Pinpoint the cell where the given text exists, returning its [x, y] midpoint coordinate. 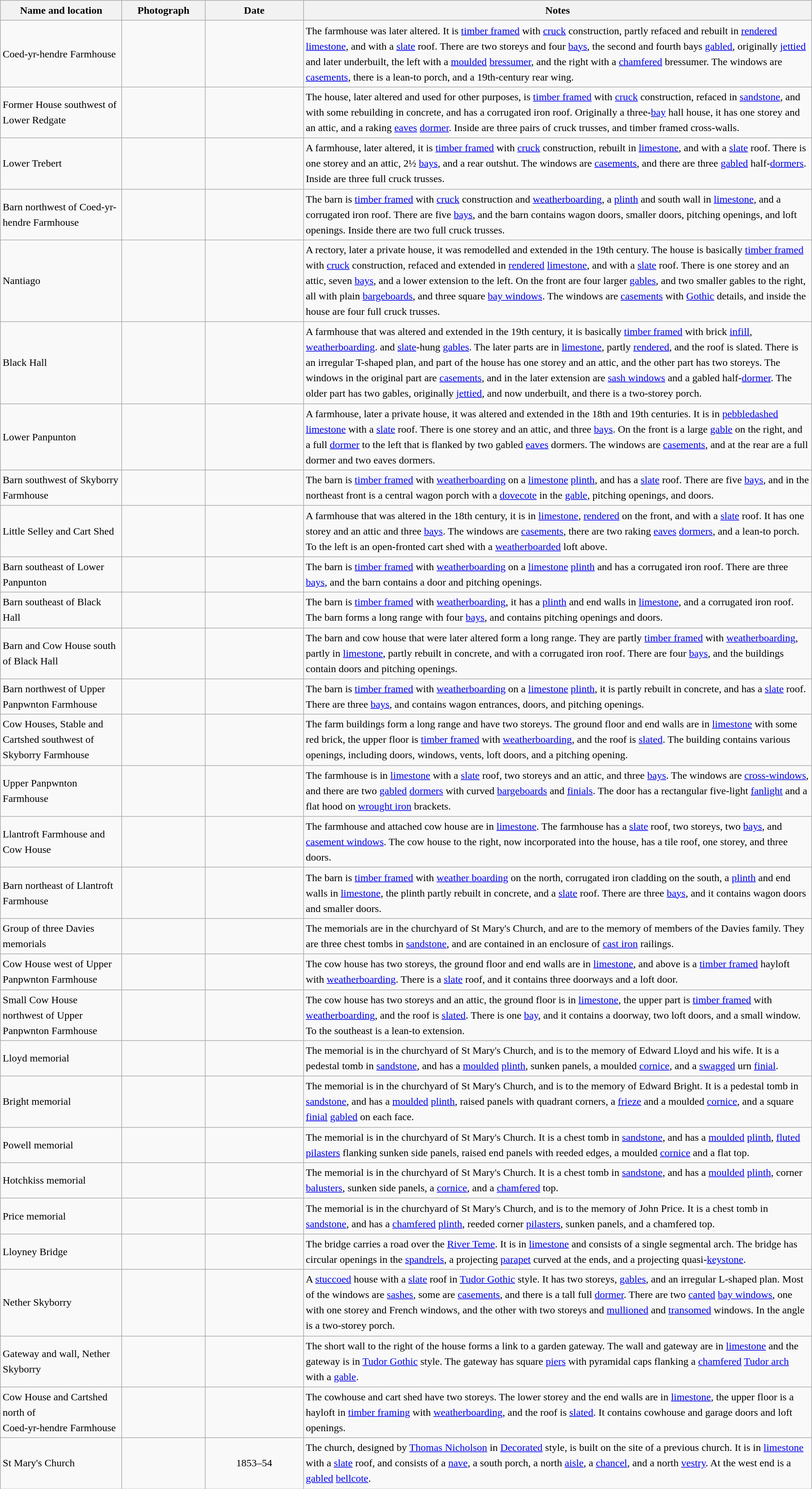
Powell memorial [61, 1145]
Barn southwest of Skyborry Farmhouse [61, 487]
Barn southeast of Black Hall [61, 610]
Bright memorial [61, 1102]
St Mary's Church [61, 1463]
Group of three Davies memorials [61, 936]
Gateway and wall, Nether Skyborry [61, 1361]
Price memorial [61, 1216]
Lloyd memorial [61, 1058]
Lower Trebert [61, 164]
Cow House west of Upper Panpwnton Farmhouse [61, 972]
Black Hall [61, 362]
Cow Houses, Stable and Cartshed southwest of Skyborry Farmhouse [61, 740]
Barn northeast of Llantroft Farmhouse [61, 893]
1853–54 [254, 1463]
Notes [558, 10]
Cow House and Cartshed north ofCoed-yr-hendre Farmhouse [61, 1413]
Nether Skyborry [61, 1302]
Lower Panpunton [61, 437]
Nantiago [61, 281]
Photograph [164, 10]
Name and location [61, 10]
Former House southwest of Lower Redgate [61, 112]
Coed-yr-hendre Farmhouse [61, 54]
Lloyney Bridge [61, 1252]
Barn southeast of Lower Panpunton [61, 574]
Llantroft Farmhouse and Cow House [61, 842]
Upper Panpwnton Farmhouse [61, 791]
Date [254, 10]
Hotchkiss memorial [61, 1181]
Barn northwest of Coed-yr-hendre Farmhouse [61, 214]
Barn and Cow House south of Black Hall [61, 654]
Small Cow House northwest of Upper Panpwnton Farmhouse [61, 1015]
Barn northwest of Upper Panpwnton Farmhouse [61, 697]
Little Selley and Cart Shed [61, 531]
